Return (X, Y) of the center of cell containing provided text 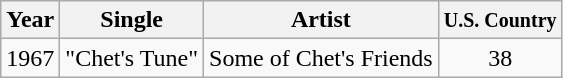
38 (500, 58)
1967 (30, 58)
Single (132, 20)
U.S. Country (500, 20)
Artist (322, 20)
Some of Chet's Friends (322, 58)
"Chet's Tune" (132, 58)
Year (30, 20)
